Determine the (X, Y) coordinate at the center of the cell enclosing the given text.  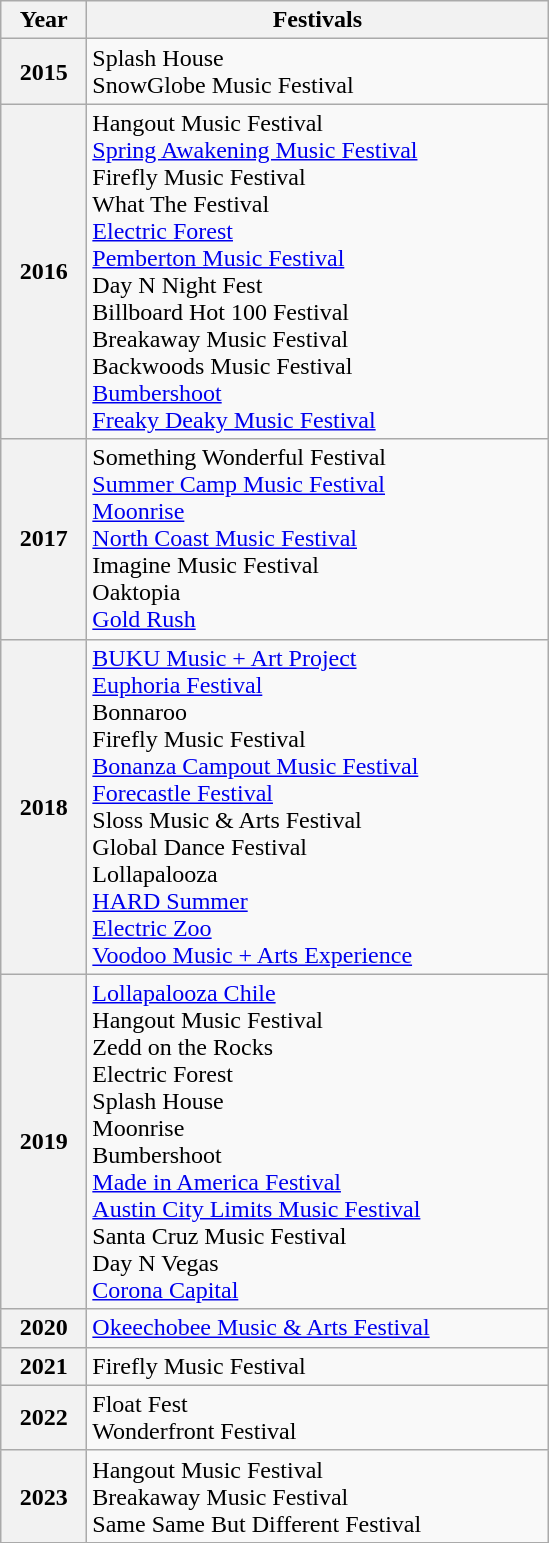
Year (44, 20)
2015 (44, 72)
Splash HouseSnowGlobe Music Festival (318, 72)
Okeechobee Music & Arts Festival (318, 1328)
Firefly Music Festival (318, 1366)
2019 (44, 1142)
Festivals (318, 20)
Float FestWonderfront Festival (318, 1418)
2016 (44, 272)
2021 (44, 1366)
Something Wonderful FestivalSummer Camp Music FestivalMoonriseNorth Coast Music FestivalImagine Music FestivalOaktopiaGold Rush (318, 539)
2022 (44, 1418)
2017 (44, 539)
2018 (44, 806)
2023 (44, 1496)
2020 (44, 1328)
Hangout Music FestivalBreakaway Music FestivalSame Same But Different Festival (318, 1496)
